Capture the cell that displays the provided text and extract its (x, y) central coordinate. 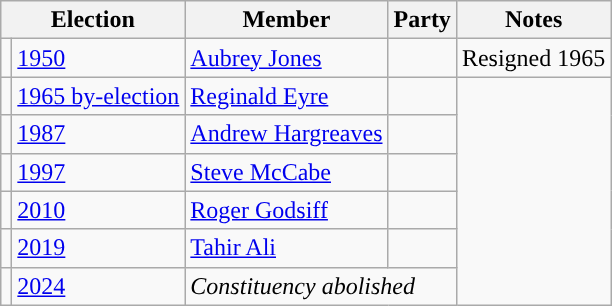
Aubrey Jones (286, 58)
Tahir Ali (286, 248)
2019 (98, 248)
Resigned 1965 (533, 58)
Reginald Eyre (286, 96)
Constituency abolished (321, 286)
1965 by-election (98, 96)
Roger Godsiff (286, 210)
2024 (98, 286)
Andrew Hargreaves (286, 134)
Member (286, 20)
1997 (98, 172)
Notes (533, 20)
Party (422, 20)
1950 (98, 58)
Steve McCabe (286, 172)
2010 (98, 210)
Election (93, 20)
1987 (98, 134)
